Extract the (x, y) coordinate from the center of the cell holding the provided text.  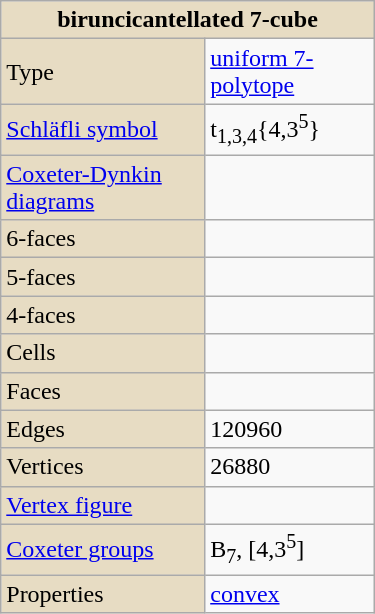
120960 (290, 429)
4-faces (103, 315)
Coxeter-Dynkin diagrams (103, 188)
Type (103, 72)
convex (290, 594)
Properties (103, 594)
Schläfli symbol (103, 130)
Coxeter groups (103, 550)
Faces (103, 391)
Edges (103, 429)
B7, [4,35] (290, 550)
26880 (290, 467)
Vertex figure (103, 505)
5-faces (103, 277)
Vertices (103, 467)
Cells (103, 353)
6-faces (103, 239)
t1,3,4{4,35} (290, 130)
biruncicantellated 7-cube (188, 20)
uniform 7-polytope (290, 72)
